Find where the given text appears and provide that cell's center as [x, y] coordinate. 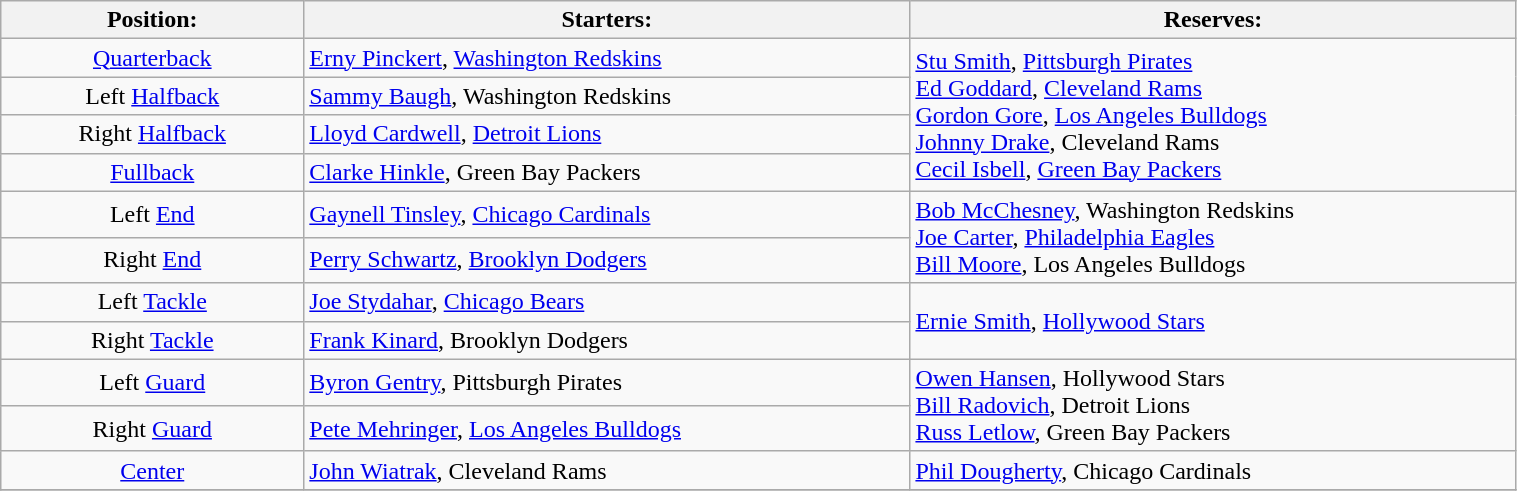
Gaynell Tinsley, Chicago Cardinals [607, 214]
Center [152, 470]
John Wiatrak, Cleveland Rams [607, 470]
Quarterback [152, 58]
Phil Dougherty, Chicago Cardinals [1213, 470]
Left Tackle [152, 302]
Right Halfback [152, 134]
Frank Kinard, Brooklyn Dodgers [607, 340]
Starters: [607, 20]
Bob McChesney, Washington RedskinsJoe Carter, Philadelphia EaglesBill Moore, Los Angeles Bulldogs [1213, 237]
Owen Hansen, Hollywood StarsBill Radovich, Detroit LionsRuss Letlow, Green Bay Packers [1213, 405]
Clarke Hinkle, Green Bay Packers [607, 172]
Fullback [152, 172]
Left End [152, 214]
Left Halfback [152, 96]
Reserves: [1213, 20]
Erny Pinckert, Washington Redskins [607, 58]
Sammy Baugh, Washington Redskins [607, 96]
Lloyd Cardwell, Detroit Lions [607, 134]
Ernie Smith, Hollywood Stars [1213, 321]
Perry Schwartz, Brooklyn Dodgers [607, 260]
Byron Gentry, Pittsburgh Pirates [607, 382]
Stu Smith, Pittsburgh PiratesEd Goddard, Cleveland RamsGordon Gore, Los Angeles BulldogsJohnny Drake, Cleveland RamsCecil Isbell, Green Bay Packers [1213, 115]
Right Tackle [152, 340]
Joe Stydahar, Chicago Bears [607, 302]
Left Guard [152, 382]
Right Guard [152, 428]
Right End [152, 260]
Position: [152, 20]
Pete Mehringer, Los Angeles Bulldogs [607, 428]
